Identify which cell holds the provided text, then report its (x, y) central coordinate. 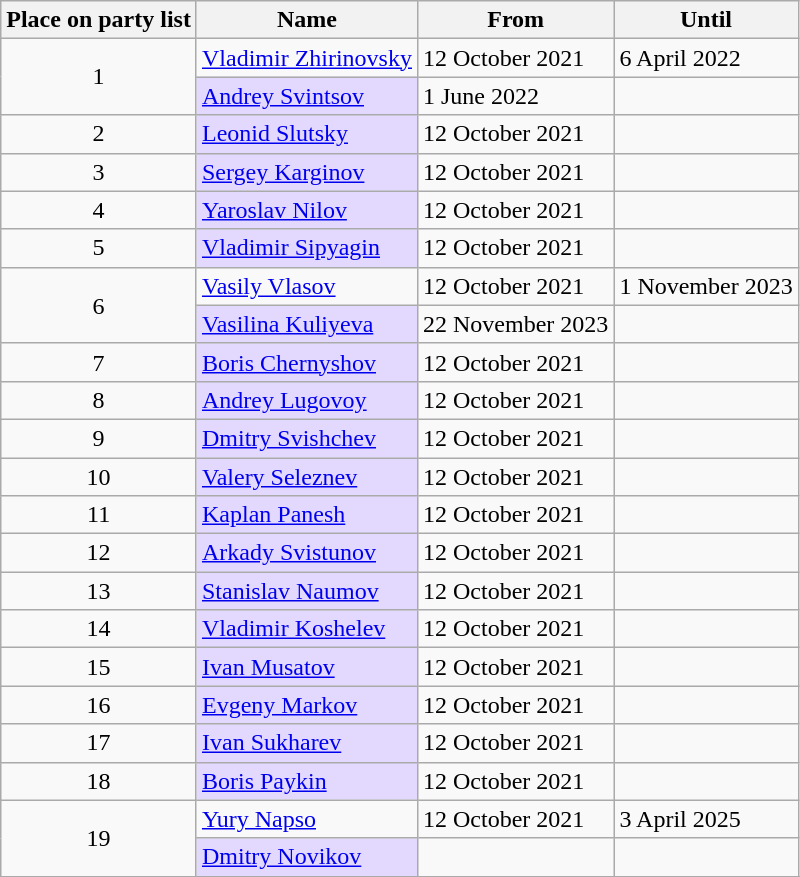
Until (706, 20)
13 (99, 591)
Andrey Lugovoy (306, 400)
Vladimir Sipyagin (306, 248)
3 April 2025 (706, 819)
18 (99, 781)
6 (99, 305)
Vladimir Zhirinovsky (306, 58)
Arkady Svistunov (306, 553)
Kaplan Panesh (306, 515)
From (515, 20)
17 (99, 743)
Dmitry Novikov (306, 857)
12 (99, 553)
Valery Seleznev (306, 477)
6 April 2022 (706, 58)
Stanislav Naumov (306, 591)
9 (99, 438)
Vladimir Koshelev (306, 629)
Name (306, 20)
1 November 2023 (706, 286)
8 (99, 400)
1 June 2022 (515, 96)
Ivan Sukharev (306, 743)
22 November 2023 (515, 324)
Leonid Slutsky (306, 134)
2 (99, 134)
Yaroslav Nilov (306, 210)
5 (99, 248)
Place on party list (99, 20)
Ivan Musatov (306, 667)
10 (99, 477)
Sergey Karginov (306, 172)
Vasilina Kuliyeva (306, 324)
11 (99, 515)
Boris Paykin (306, 781)
14 (99, 629)
4 (99, 210)
1 (99, 77)
16 (99, 705)
19 (99, 838)
Yury Napso (306, 819)
3 (99, 172)
Andrey Svintsov (306, 96)
15 (99, 667)
Dmitry Svishchev (306, 438)
7 (99, 362)
Boris Chernyshov (306, 362)
Evgeny Markov (306, 705)
Vasily Vlasov (306, 286)
